Detect which cell encompasses the target text, then output its (x, y) center coordinate. 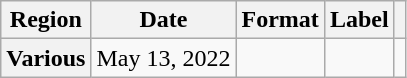
Label (359, 20)
Format (280, 20)
Various (46, 58)
Region (46, 20)
May 13, 2022 (164, 58)
Date (164, 20)
